Output the [x, y] coordinate of the center of the cell containing the given text.  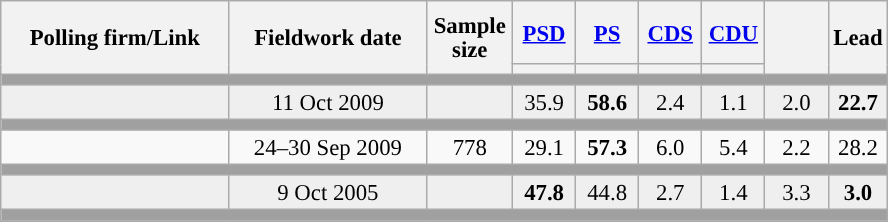
9 Oct 2005 [328, 194]
28.2 [858, 148]
22.7 [858, 102]
CDS [670, 32]
Polling firm/Link [115, 38]
PS [608, 32]
Lead [858, 38]
2.7 [670, 194]
Fieldwork date [328, 38]
3.0 [858, 194]
44.8 [608, 194]
2.0 [796, 102]
1.4 [734, 194]
2.2 [796, 148]
2.4 [670, 102]
24–30 Sep 2009 [328, 148]
Sample size [470, 38]
PSD [544, 32]
6.0 [670, 148]
3.3 [796, 194]
CDU [734, 32]
47.8 [544, 194]
1.1 [734, 102]
57.3 [608, 148]
5.4 [734, 148]
29.1 [544, 148]
778 [470, 148]
11 Oct 2009 [328, 102]
35.9 [544, 102]
58.6 [608, 102]
